Detect which cell encompasses the target text, then output its [x, y] center coordinate. 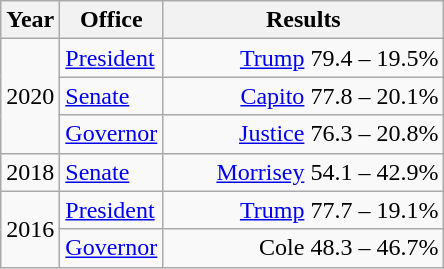
Justice 76.3 – 20.8% [304, 134]
2020 [30, 96]
Cole 48.3 – 46.7% [304, 248]
Trump 77.7 – 19.1% [304, 210]
Capito 77.8 – 20.1% [304, 96]
Results [304, 20]
2016 [30, 229]
2018 [30, 172]
Office [112, 20]
Morrisey 54.1 – 42.9% [304, 172]
Trump 79.4 – 19.5% [304, 58]
Year [30, 20]
